Provide the (x, y) coordinate of the cell's center where the given text is located.  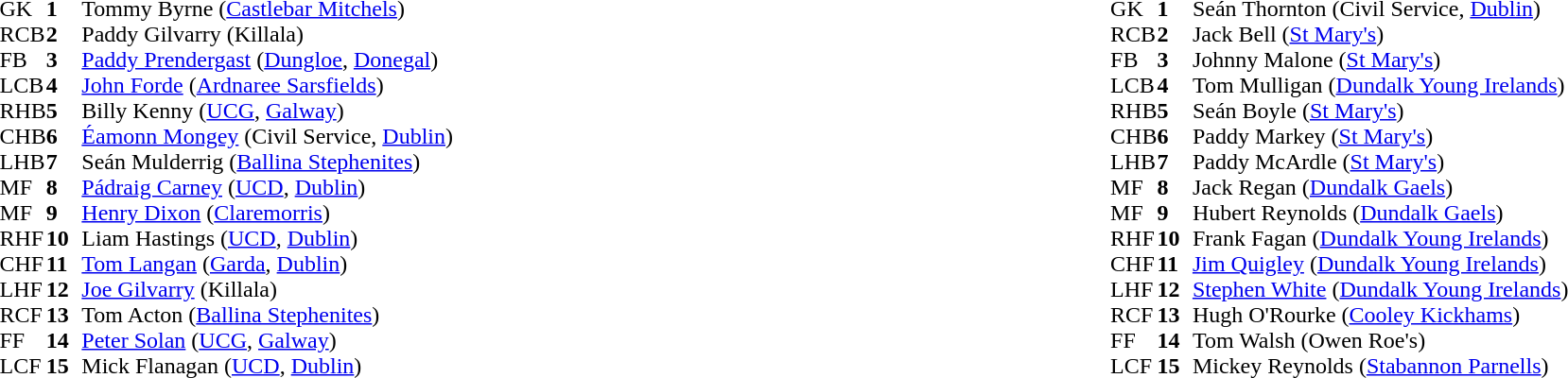
Pádraig Carney (UCD, Dublin) (267, 187)
Seán Mulderrig (Ballina Stephenites) (267, 163)
Tom Langan (Garda, Dublin) (267, 265)
Henry Dixon (Claremorris) (267, 214)
Peter Solan (UCG, Galway) (267, 340)
Tom Acton (Ballina Stephenites) (267, 316)
Billy Kenny (UCG, Galway) (267, 112)
Joe Gilvarry (Killala) (267, 289)
John Forde (Ardnaree Sarsfields) (267, 85)
Éamonn Mongey (Civil Service, Dublin) (267, 136)
Paddy Prendergast (Dungloe, Donegal) (267, 60)
Paddy Gilvarry (Killala) (267, 34)
Liam Hastings (UCD, Dublin) (267, 238)
